Return the [x, y] coordinate for the center point of the cell that contains the specified text.  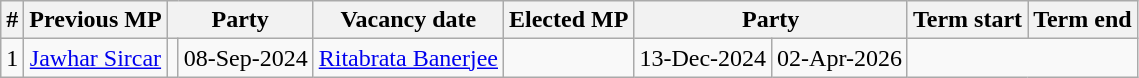
Ritabrata Banerjee [408, 58]
Elected MP [569, 20]
Jawhar Sircar [96, 58]
08-Sep-2024 [246, 58]
13-Dec-2024 [703, 58]
02-Apr-2026 [840, 58]
Term end [1083, 20]
Previous MP [96, 20]
Vacancy date [408, 20]
# [12, 20]
1 [12, 58]
Term start [967, 20]
